Locate the cell with the specified text and output its (X, Y) center coordinate. 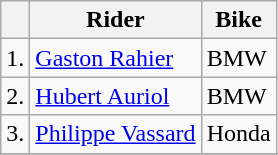
Rider (116, 20)
2. (16, 96)
Hubert Auriol (116, 96)
1. (16, 58)
Gaston Rahier (116, 58)
Philippe Vassard (116, 134)
3. (16, 134)
Honda (238, 134)
Bike (238, 20)
